Determine the (x, y) coordinate at the center of the cell enclosing the given text.  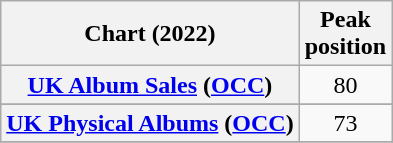
UK Physical Albums (OCC) (150, 123)
UK Album Sales (OCC) (150, 85)
80 (345, 85)
73 (345, 123)
Peakposition (345, 34)
Chart (2022) (150, 34)
